Detect which cell encompasses the target text, then output its [x, y] center coordinate. 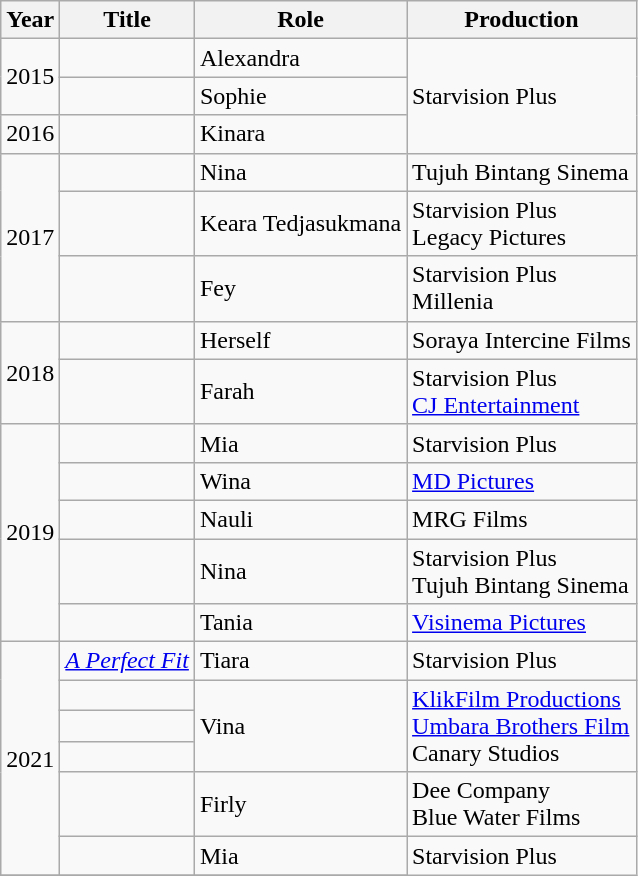
Alexandra [300, 58]
Herself [300, 340]
Visinema Pictures [522, 623]
Sophie [300, 96]
Starvision PlusTujuh Bintang Sinema [522, 570]
Firly [300, 804]
Tujuh Bintang Sinema [522, 172]
Dee CompanyBlue Water Films [522, 804]
2018 [30, 372]
2019 [30, 532]
Farah [300, 392]
Vina [300, 726]
Kinara [300, 134]
Starvision PlusCJ Entertainment [522, 392]
Title [128, 20]
2015 [30, 77]
Nauli [300, 519]
Starvision PlusLegacy Pictures [522, 224]
2017 [30, 237]
Tania [300, 623]
Year [30, 20]
Wina [300, 481]
Starvision PlusMillenia [522, 288]
Fey [300, 288]
MRG Films [522, 519]
2021 [30, 758]
Tiara [300, 661]
Role [300, 20]
A Perfect Fit [128, 661]
Soraya Intercine Films [522, 340]
Keara Tedjasukmana [300, 224]
KlikFilm ProductionsUmbara Brothers FilmCanary Studios [522, 726]
2016 [30, 134]
MD Pictures [522, 481]
Production [522, 20]
